Extract the (x, y) coordinate from the center of the cell holding the provided text.  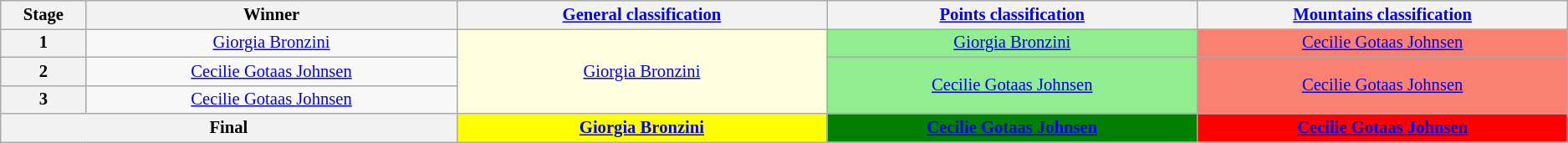
Points classification (1012, 14)
Final (229, 128)
Mountains classification (1383, 14)
General classification (642, 14)
Winner (271, 14)
2 (43, 71)
Stage (43, 14)
1 (43, 43)
3 (43, 100)
